Determine the [x, y] coordinate at the center of the cell enclosing the given text.  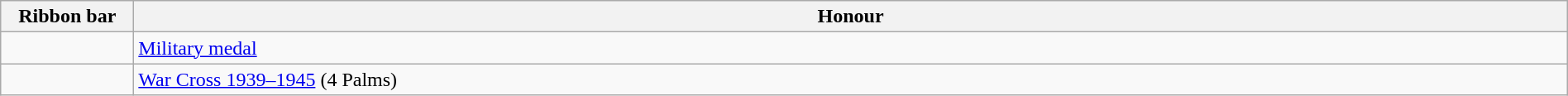
Ribbon bar [68, 17]
Military medal [850, 48]
Honour [850, 17]
War Cross 1939–1945 (4 Palms) [850, 79]
